Locate the cell with the specified text and output its (X, Y) center coordinate. 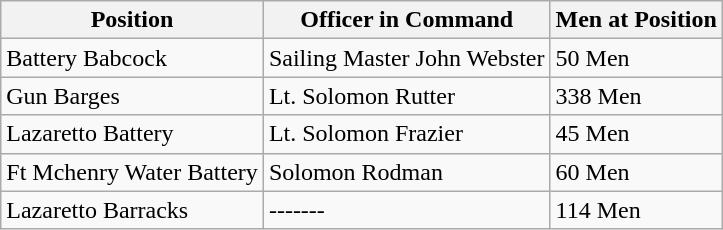
Sailing Master John Webster (406, 58)
45 Men (636, 134)
Gun Barges (132, 96)
Solomon Rodman (406, 172)
Lt. Solomon Frazier (406, 134)
114 Men (636, 210)
------- (406, 210)
Battery Babcock (132, 58)
Ft Mchenry Water Battery (132, 172)
Men at Position (636, 20)
338 Men (636, 96)
Officer in Command (406, 20)
Position (132, 20)
Lazaretto Barracks (132, 210)
60 Men (636, 172)
Lazaretto Battery (132, 134)
50 Men (636, 58)
Lt. Solomon Rutter (406, 96)
